Identify which cell holds the provided text, then report its [x, y] central coordinate. 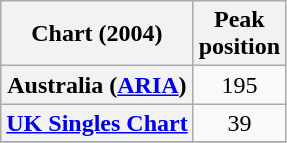
Peakposition [239, 34]
UK Singles Chart [97, 123]
Australia (ARIA) [97, 85]
39 [239, 123]
Chart (2004) [97, 34]
195 [239, 85]
